Return (X, Y) of the center of cell containing provided text 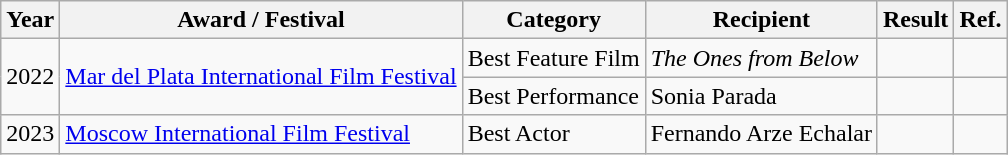
The Ones from Below (761, 58)
Fernando Arze Echalar (761, 134)
Award / Festival (261, 20)
Recipient (761, 20)
2023 (30, 134)
Moscow International Film Festival (261, 134)
Sonia Parada (761, 96)
Best Performance (554, 96)
Best Feature Film (554, 58)
Category (554, 20)
Best Actor (554, 134)
2022 (30, 77)
Mar del Plata International Film Festival (261, 77)
Result (915, 20)
Year (30, 20)
Ref. (980, 20)
